Pinpoint the cell where the given text exists, returning its [X, Y] midpoint coordinate. 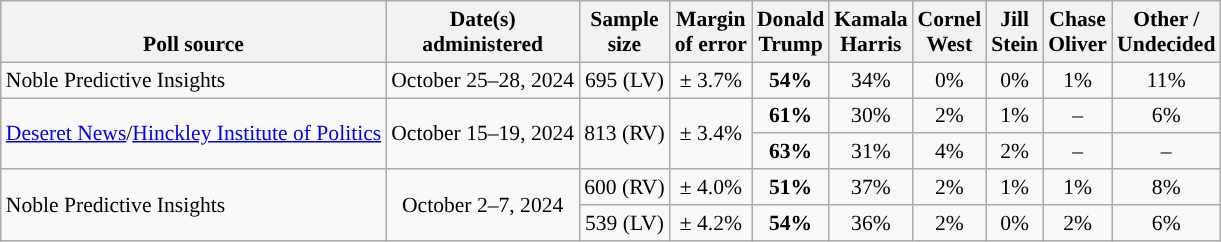
539 (LV) [624, 223]
30% [870, 116]
± 4.2% [711, 223]
DonaldTrump [790, 32]
813 (RV) [624, 134]
Samplesize [624, 32]
31% [870, 152]
Other /Undecided [1166, 32]
4% [950, 152]
34% [870, 80]
63% [790, 152]
ChaseOliver [1078, 32]
Date(s)administered [482, 32]
600 (RV) [624, 187]
36% [870, 223]
October 2–7, 2024 [482, 204]
Marginof error [711, 32]
± 3.7% [711, 80]
± 4.0% [711, 187]
695 (LV) [624, 80]
8% [1166, 187]
October 25–28, 2024 [482, 80]
± 3.4% [711, 134]
51% [790, 187]
CornelWest [950, 32]
37% [870, 187]
11% [1166, 80]
KamalaHarris [870, 32]
61% [790, 116]
October 15–19, 2024 [482, 134]
Deseret News/Hinckley Institute of Politics [194, 134]
Poll source [194, 32]
JillStein [1014, 32]
